Detect which cell encompasses the target text, then output its (x, y) center coordinate. 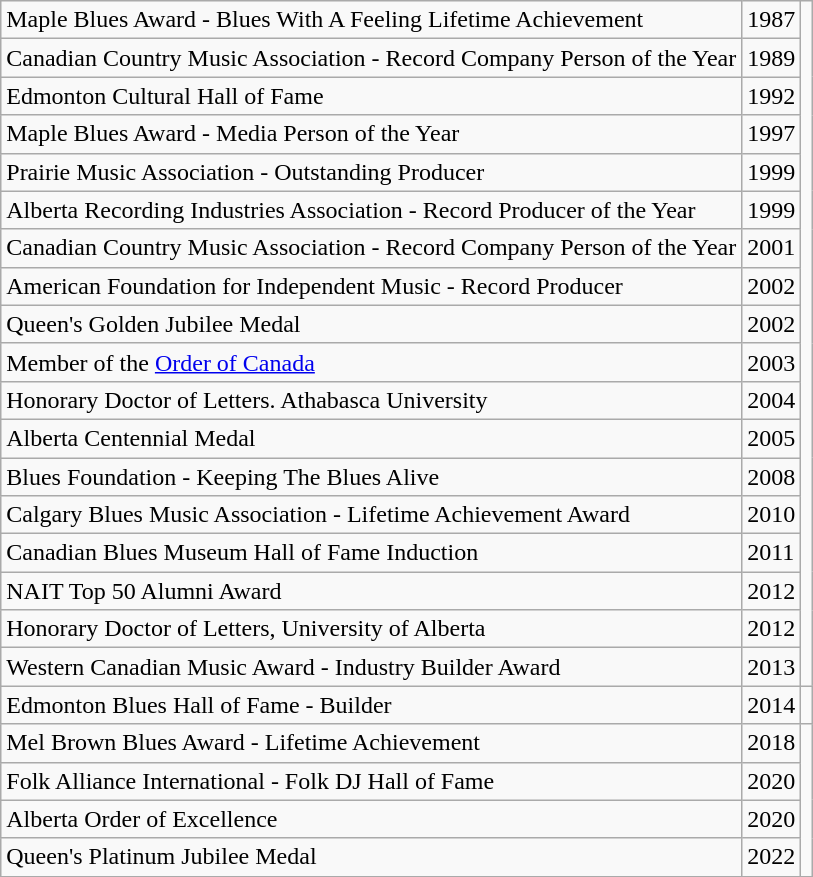
American Foundation for Independent Music - Record Producer (372, 286)
Blues Foundation - Keeping The Blues Alive (372, 477)
2014 (772, 705)
Western Canadian Music Award - Industry Builder Award (372, 667)
2013 (772, 667)
Member of the Order of Canada (372, 362)
2004 (772, 400)
NAIT Top 50 Alumni Award (372, 591)
2018 (772, 743)
Honorary Doctor of Letters. Athabasca University (372, 400)
1997 (772, 134)
2011 (772, 553)
1989 (772, 58)
Alberta Centennial Medal (372, 438)
Edmonton Cultural Hall of Fame (372, 96)
2001 (772, 248)
Prairie Music Association - Outstanding Producer (372, 172)
Canadian Blues Museum Hall of Fame Induction (372, 553)
Alberta Recording Industries Association - Record Producer of the Year (372, 210)
1987 (772, 20)
2010 (772, 515)
2008 (772, 477)
Folk Alliance International - Folk DJ Hall of Fame (372, 781)
Calgary Blues Music Association - Lifetime Achievement Award (372, 515)
Mel Brown Blues Award - Lifetime Achievement (372, 743)
2022 (772, 857)
Alberta Order of Excellence (372, 819)
Honorary Doctor of Letters, University of Alberta (372, 629)
2005 (772, 438)
2003 (772, 362)
Maple Blues Award - Media Person of the Year (372, 134)
Queen's Platinum Jubilee Medal (372, 857)
Edmonton Blues Hall of Fame - Builder (372, 705)
1992 (772, 96)
Maple Blues Award - Blues With A Feeling Lifetime Achievement (372, 20)
Queen's Golden Jubilee Medal (372, 324)
